Return the [X, Y] coordinate for the center point of the cell that contains the specified text.  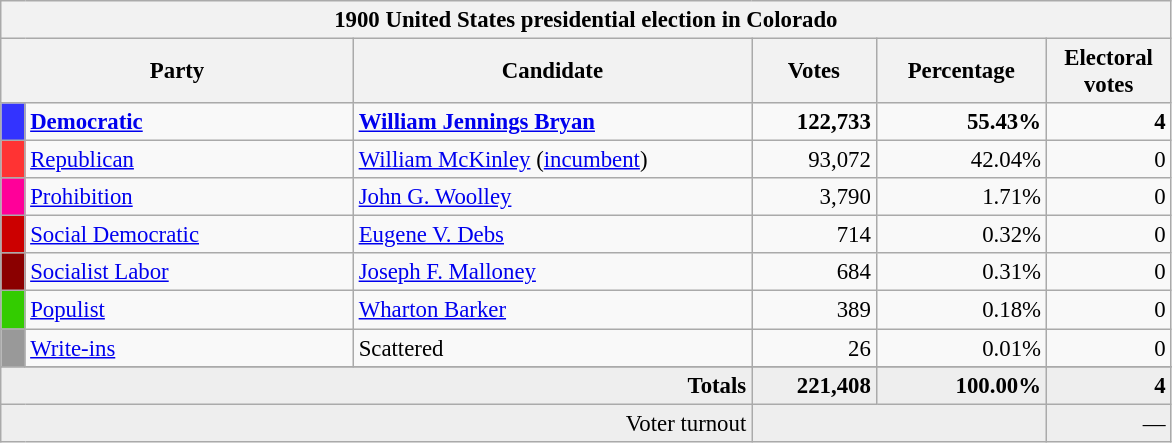
714 [814, 235]
93,072 [814, 160]
Totals [376, 385]
0.18% [961, 310]
Percentage [961, 72]
William Jennings Bryan [552, 122]
26 [814, 348]
— [1108, 423]
Prohibition [189, 197]
0.01% [961, 348]
0.31% [961, 273]
Party [178, 72]
1900 United States presidential election in Colorado [586, 20]
William McKinley (incumbent) [552, 160]
Republican [189, 160]
Candidate [552, 72]
Democratic [189, 122]
3,790 [814, 197]
Socialist Labor [189, 273]
684 [814, 273]
John G. Woolley [552, 197]
Joseph F. Malloney [552, 273]
0.32% [961, 235]
Voter turnout [376, 423]
122,733 [814, 122]
1.71% [961, 197]
Electoral votes [1108, 72]
Scattered [552, 348]
Social Democratic [189, 235]
389 [814, 310]
Votes [814, 72]
42.04% [961, 160]
Eugene V. Debs [552, 235]
221,408 [814, 385]
Populist [189, 310]
100.00% [961, 385]
Wharton Barker [552, 310]
55.43% [961, 122]
Write-ins [189, 348]
